Capture the cell that displays the provided text and extract its [x, y] central coordinate. 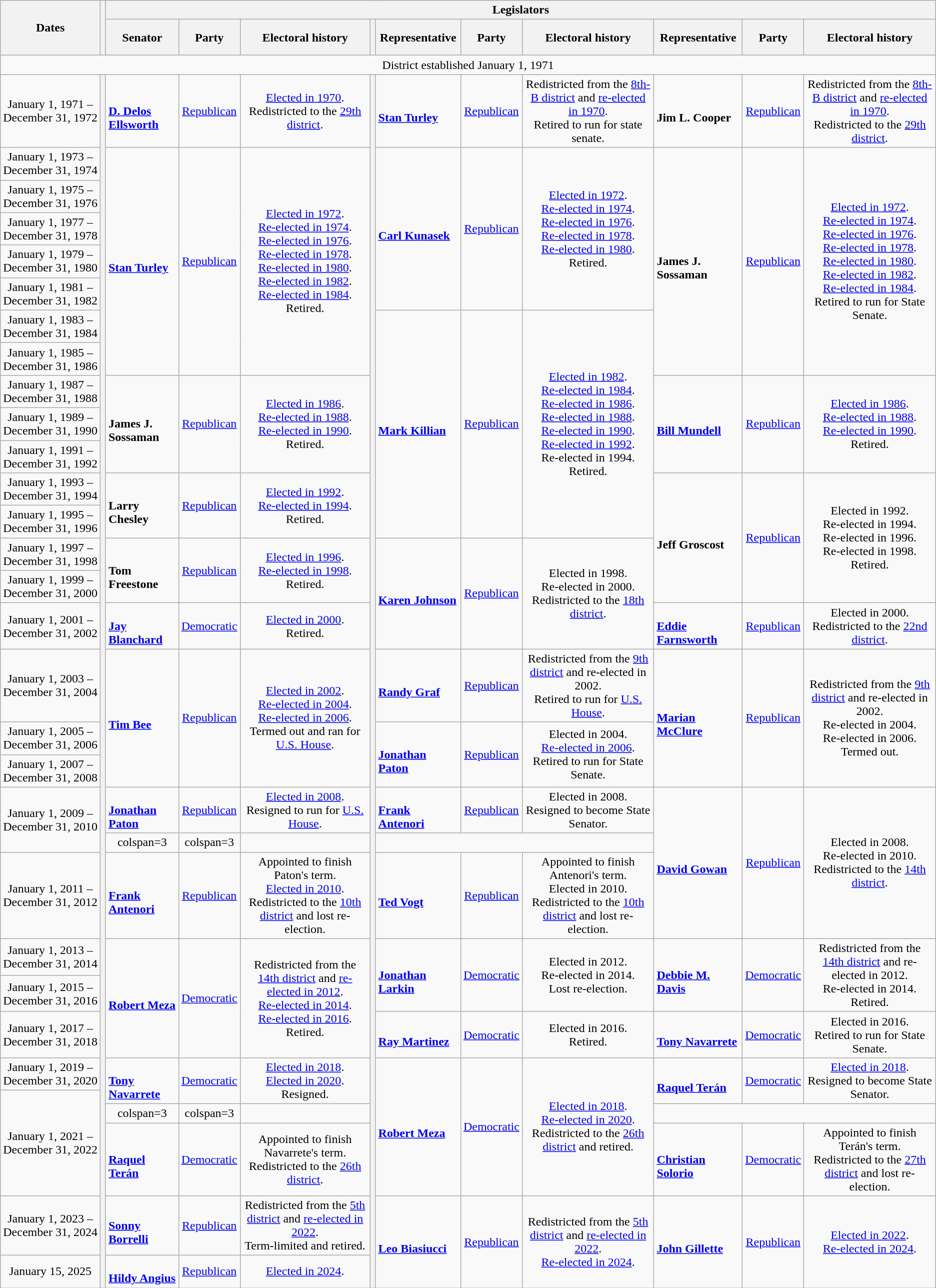
Elected in 1996. Re-elected in 1998. Retired. [305, 570]
January 1, 2009 – December 31, 2010 [50, 819]
Elected in 2004. Re-elected in 2006. Retired to run for State Senate. [588, 754]
Elected in 1970. Redistricted to the 29th district. [305, 111]
Elected in 2008. Resigned to run for U.S. House. [305, 810]
Redistricted from the 8th-B district and re-elected in 1970. Redistricted to the 29th district. [870, 111]
Mark Killian [418, 424]
Marian McClure [698, 718]
Jonathan Larkin [418, 975]
John Gillette [698, 1242]
Randy Graf [418, 685]
Tim Bee [142, 718]
January 1, 1995 – December 31, 1996 [50, 522]
Elected in 2016. Retired to run for State Senate. [870, 1034]
Senator [142, 37]
January 1, 2011 – December 31, 2012 [50, 895]
Redistricted from the 9th district and re-elected in 2002. Re-elected in 2004. Re-elected in 2006. Termed out. [870, 718]
Elected in 2018. Elected in 2020. Resigned. [305, 1080]
January 1, 2003 – December 31, 2004 [50, 685]
January 15, 2025 [50, 1272]
January 1, 1987 – December 31, 1988 [50, 391]
Redistricted from the 5th district and re-elected in 2022. Re-elected in 2024. [588, 1242]
Elected in 1972. Re-elected in 1974. Re-elected in 1976. Re-elected in 1978. Re-elected in 1980. Retired. [588, 229]
Appointed to finish Paton's term. Elected in 2010. Redistricted to the 10th district and lost re-election. [305, 895]
January 1, 2019 – December 31, 2020 [50, 1074]
January 1, 1985 – December 31, 1986 [50, 359]
Eddie Farnsworth [698, 626]
Elected in 1992. Re-elected in 1994. Re-elected in 1996. Re-elected in 1998. Retired. [870, 538]
D. Delos Ellsworth [142, 111]
Elected in 2022. Re-elected in 2024. [870, 1242]
Elected in 1992. Re-elected in 1994. Retired. [305, 505]
Redistricted from the 5th district and re-elected in 2022. Term-limited and retired. [305, 1226]
January 1, 1997 – December 31, 1998 [50, 554]
Redistricted from the 14th district and re-elected in 2012. Re-elected in 2014. Retired. [870, 975]
Elected in 2018. Re-elected in 2020. Redistricted to the 26th district and retired. [588, 1126]
January 1, 1983 – December 31, 1984 [50, 326]
January 1, 2001 – December 31, 2002 [50, 626]
Elected in 1998. Re-elected in 2000. Redistricted to the 18th district. [588, 593]
Hildy Angius [142, 1272]
Debbie M. Davis [698, 975]
Elected in 2008. Resigned to become State Senator. [588, 810]
January 1, 2005 – December 31, 2006 [50, 738]
Redistricted from the 9th district and re-elected in 2002. Retired to run for U.S. House. [588, 685]
Bill Mundell [698, 424]
January 1, 1981 – December 31, 1982 [50, 294]
January 1, 2015 – December 31, 2016 [50, 993]
January 1, 1993 – December 31, 1994 [50, 489]
January 1, 1989 – December 31, 1990 [50, 424]
Dates [50, 28]
Appointed to finish Antenori's term. Elected in 2010. Redistricted to the 10th district and lost re-election. [588, 895]
January 1, 1991 – December 31, 1992 [50, 456]
January 1, 2023 – December 31, 2024 [50, 1226]
Elected in 2018. Resigned to become State Senator. [870, 1080]
District established January 1, 1971 [468, 65]
Jeff Groscost [698, 538]
Legislators [520, 10]
Redistricted from the 8th-B district and re-elected in 1970. Retired to run for state senate. [588, 111]
Jim L. Cooper [698, 111]
Karen Johnson [418, 593]
Elected in 2008. Re-elected in 2010. Redistricted to the 14th district. [870, 863]
January 1, 1973 – December 31, 1974 [50, 164]
Appointed to finish Navarrete's term. Redistricted to the 26th district. [305, 1159]
Elected in 2024. [305, 1272]
January 1, 1975 – December 31, 1976 [50, 196]
Christian Solorio [698, 1159]
Elected in 2000. Redistricted to the 22nd district. [870, 626]
January 1, 2021 – December 31, 2022 [50, 1143]
Carl Kunasek [418, 229]
January 1, 2013 – December 31, 2014 [50, 957]
Elected in 2002. Re-elected in 2004. Re-elected in 2006. Termed out and ran for U.S. House. [305, 718]
January 1, 2007 – December 31, 2008 [50, 771]
Elected in 2000. Retired. [305, 626]
Ray Martinez [418, 1034]
Jay Blanchard [142, 626]
January 1, 1999 – December 31, 2000 [50, 587]
Elected in 2012. Re-elected in 2014. Lost re-election. [588, 975]
January 1, 1977 – December 31, 1978 [50, 229]
January 1, 1979 – December 31, 1980 [50, 261]
January 1, 1971 – December 31, 1972 [50, 111]
Ted Vogt [418, 895]
Elected in 1972. Re-elected in 1974. Re-elected in 1976. Re-elected in 1978. Re-elected in 1980. Re-elected in 1982. Re-elected in 1984. Retired. [305, 261]
Leo Biasiucci [418, 1242]
Elected in 1982. Re-elected in 1984. Re-elected in 1986. Re-elected in 1988. Re-elected in 1990. Re-elected in 1992. Re-elected in 1994. Retired. [588, 424]
David Gowan [698, 863]
Sonny Borrelli [142, 1226]
January 1, 2017 – December 31, 2018 [50, 1034]
Appointed to finish Terán's term. Redistricted to the 27th district and lost re-election. [870, 1159]
Redistricted from the 14th district and re-elected in 2012. Re-elected in 2014. Re-elected in 2016. Retired. [305, 998]
Tom Freestone [142, 570]
Elected in 2016. Retired. [588, 1034]
Larry Chesley [142, 505]
